Find where the given text appears and provide that cell's center as (X, Y) coordinate. 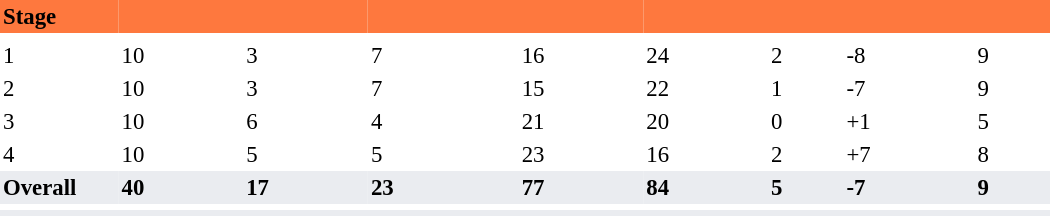
22 (706, 88)
-8 (908, 56)
8 (1012, 154)
20 (706, 122)
Overall (59, 188)
+1 (908, 122)
Stage (59, 16)
15 (582, 88)
0 (806, 122)
6 (306, 122)
+7 (908, 154)
21 (582, 122)
40 (180, 188)
24 (706, 56)
84 (706, 188)
77 (582, 188)
17 (306, 188)
